Pinpoint the cell where the given text exists, returning its [x, y] midpoint coordinate. 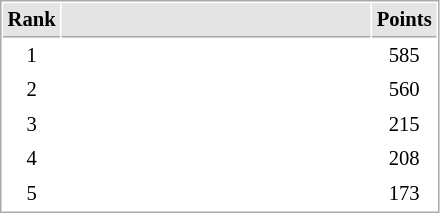
Rank [32, 20]
208 [404, 158]
2 [32, 90]
4 [32, 158]
1 [32, 56]
560 [404, 90]
Points [404, 20]
215 [404, 124]
5 [32, 194]
3 [32, 124]
585 [404, 56]
173 [404, 194]
